Provide the [X, Y] coordinate of the cell's center where the given text is located.  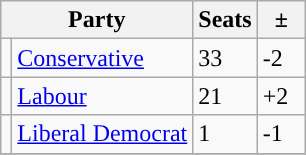
33 [225, 58]
Party [97, 20]
-1 [281, 134]
+2 [281, 96]
Seats [225, 20]
Conservative [102, 58]
1 [225, 134]
-2 [281, 58]
± [281, 20]
21 [225, 96]
Liberal Democrat [102, 134]
Labour [102, 96]
